Output the [x, y] coordinate of the center of the cell containing the given text.  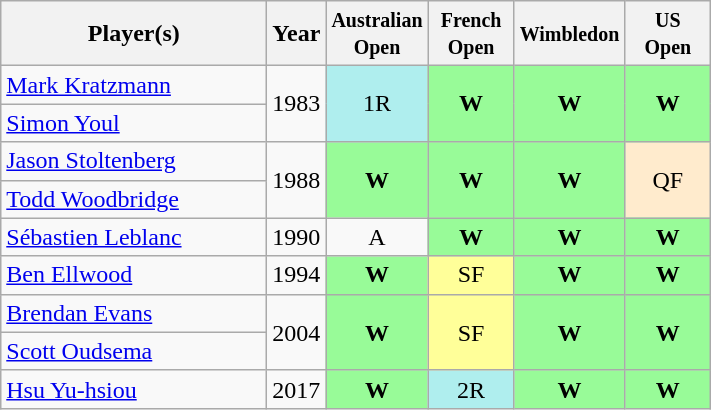
Scott Oudsema [134, 351]
Todd Woodbridge [134, 199]
Ben Ellwood [134, 275]
QF [668, 180]
Sébastien Leblanc [134, 237]
1983 [296, 104]
Player(s) [134, 34]
Wimbledon [570, 34]
French Open [471, 34]
Jason Stoltenberg [134, 161]
Simon Youl [134, 123]
2004 [296, 332]
2R [471, 389]
2017 [296, 389]
A [377, 237]
Hsu Yu-hsiou [134, 389]
US Open [668, 34]
1988 [296, 180]
1R [377, 104]
Brendan Evans [134, 313]
Year [296, 34]
1994 [296, 275]
Mark Kratzmann [134, 85]
1990 [296, 237]
Australian Open [377, 34]
